Output the (X, Y) coordinate of the center of the cell containing the given text.  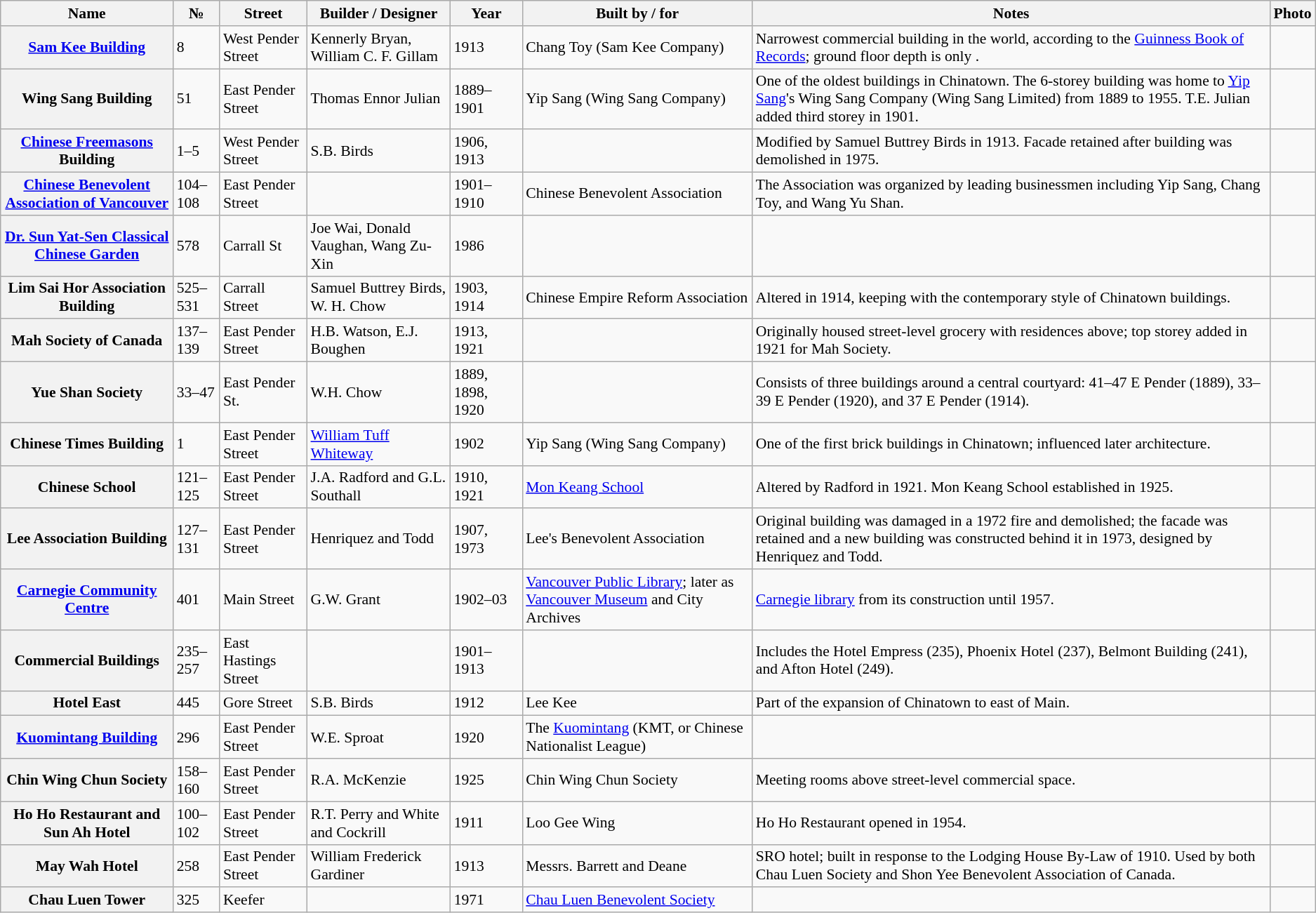
R.A. McKenzie (379, 780)
Thomas Ennor Julian (379, 100)
R.T. Perry and White and Cockrill (379, 822)
W.H. Chow (379, 393)
1925 (487, 780)
Chinese Times Building (87, 444)
May Wah Hotel (87, 866)
Notes (1011, 13)
Part of the expansion of Chinatown to east of Main. (1011, 703)
Chinese Benevolent Association of Vancouver (87, 194)
Lee's Benevolent Association (637, 539)
578 (197, 246)
127–131 (197, 539)
104–108 (197, 194)
Wing Sang Building (87, 100)
1971 (487, 900)
One of the first brick buildings in Chinatown; influenced later architecture. (1011, 444)
Chau Luen Tower (87, 900)
Built by / for (637, 13)
Main Street (264, 599)
Photo (1292, 13)
33–47 (197, 393)
Consists of three buildings around a central courtyard: 41–47 E Pender (1889), 33–39 E Pender (1920), and 37 E Pender (1914). (1011, 393)
1912 (487, 703)
Kennerly Bryan, William C. F. Gillam (379, 48)
296 (197, 737)
258 (197, 866)
Keefer (264, 900)
№ (197, 13)
Meeting rooms above street-level commercial space. (1011, 780)
1–5 (197, 152)
100–102 (197, 822)
1906, 1913 (487, 152)
Samuel Buttrey Birds, W. H. Chow (379, 298)
William Frederick Gardiner (379, 866)
Loo Gee Wing (637, 822)
The Kuomintang (KMT, or Chinese Nationalist League) (637, 737)
East Hastings Street (264, 661)
401 (197, 599)
1911 (487, 822)
Name (87, 13)
Chinese School (87, 487)
Altered by Radford in 1921. Mon Keang School established in 1925. (1011, 487)
1889, 1898, 1920 (487, 393)
Modified by Samuel Buttrey Birds in 1913. Facade retained after building was demolished in 1975. (1011, 152)
Altered in 1914, keeping with the contemporary style of Chinatown buildings. (1011, 298)
Messrs. Barrett and Deane (637, 866)
Street (264, 13)
H.B. Watson, E.J. Boughen (379, 341)
1986 (487, 246)
Lee Association Building (87, 539)
Dr. Sun Yat-Sen Classical Chinese Garden (87, 246)
1903, 1914 (487, 298)
325 (197, 900)
Includes the Hotel Empress (235), Phoenix Hotel (237), Belmont Building (241), and Afton Hotel (249). (1011, 661)
Commercial Buildings (87, 661)
1913, 1921 (487, 341)
Yue Shan Society (87, 393)
East Pender St. (264, 393)
Sam Kee Building (87, 48)
Originally housed street-level grocery with residences above; top storey added in 1921 for Mah Society. (1011, 341)
Lee Kee (637, 703)
8 (197, 48)
1902 (487, 444)
Chinese Freemasons Building (87, 152)
SRO hotel; built in response to the Lodging House By-Law of 1910. Used by both Chau Luen Society and Shon Yee Benevolent Association of Canada. (1011, 866)
William Tuff Whiteway (379, 444)
525–531 (197, 298)
Carrall St (264, 246)
Year (487, 13)
Builder / Designer (379, 13)
Chinese Empire Reform Association (637, 298)
Chau Luen Benevolent Society (637, 900)
Ho Ho Restaurant opened in 1954. (1011, 822)
Chinese Benevolent Association (637, 194)
1889–1901 (487, 100)
51 (197, 100)
445 (197, 703)
Carrall Street (264, 298)
J.A. Radford and G.L. Southall (379, 487)
1901–1910 (487, 194)
1 (197, 444)
137–139 (197, 341)
Mah Society of Canada (87, 341)
Carnegie library from its construction until 1957. (1011, 599)
Lim Sai Hor Association Building (87, 298)
Kuomintang Building (87, 737)
1901–1913 (487, 661)
Gore Street (264, 703)
The Association was organized by leading businessmen including Yip Sang, Chang Toy, and Wang Yu Shan. (1011, 194)
Henriquez and Todd (379, 539)
Chang Toy (Sam Kee Company) (637, 48)
158–160 (197, 780)
1910, 1921 (487, 487)
1907, 1973 (487, 539)
121–125 (197, 487)
Carnegie Community Centre (87, 599)
1902–03 (487, 599)
Joe Wai, Donald Vaughan, Wang Zu-Xin (379, 246)
Hotel East (87, 703)
W.E. Sproat (379, 737)
G.W. Grant (379, 599)
Narrowest commercial building in the world, according to the Guinness Book of Records; ground floor depth is only . (1011, 48)
1920 (487, 737)
Ho Ho Restaurant and Sun Ah Hotel (87, 822)
Mon Keang School (637, 487)
235–257 (197, 661)
Vancouver Public Library; later as Vancouver Museum and City Archives (637, 599)
